Locate the cell with the specified text and output its [X, Y] center coordinate. 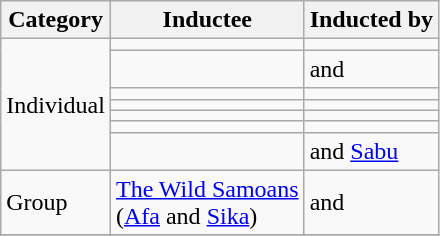
Group [56, 202]
Inductee [207, 20]
Individual [56, 104]
and Sabu [371, 151]
Category [56, 20]
Inducted by [371, 20]
The Wild Samoans(Afa and Sika) [207, 202]
